Search for the cell housing the specified text and yield its [X, Y] center coordinate. 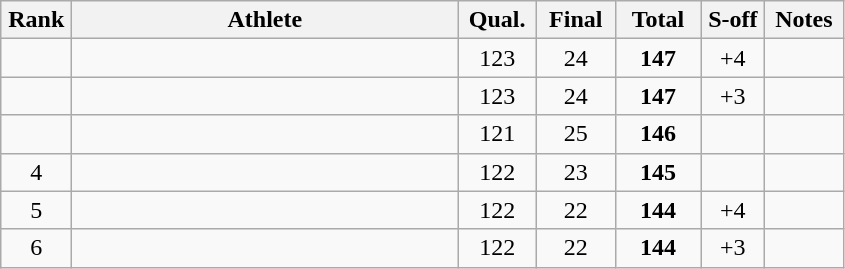
Total [658, 20]
S-off [733, 20]
Qual. [498, 20]
Notes [804, 20]
5 [36, 210]
146 [658, 134]
6 [36, 248]
Final [576, 20]
145 [658, 172]
25 [576, 134]
4 [36, 172]
Athlete [265, 20]
Rank [36, 20]
121 [498, 134]
23 [576, 172]
